For the text-containing cell, return its midpoint in (X, Y) coordinate format. 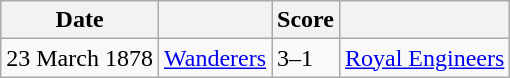
Wanderers (214, 58)
Date (80, 20)
Royal Engineers (424, 58)
23 March 1878 (80, 58)
3–1 (306, 58)
Score (306, 20)
